Return the (X, Y) coordinate for the center point of the cell that contains the specified text.  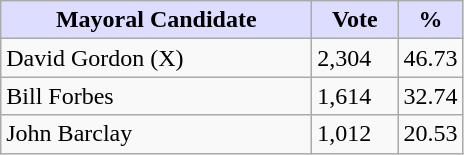
Bill Forbes (156, 96)
Mayoral Candidate (156, 20)
John Barclay (156, 134)
46.73 (430, 58)
1,614 (355, 96)
Vote (355, 20)
% (430, 20)
2,304 (355, 58)
20.53 (430, 134)
1,012 (355, 134)
David Gordon (X) (156, 58)
32.74 (430, 96)
